Determine the (x, y) coordinate at the center of the cell enclosing the given text.  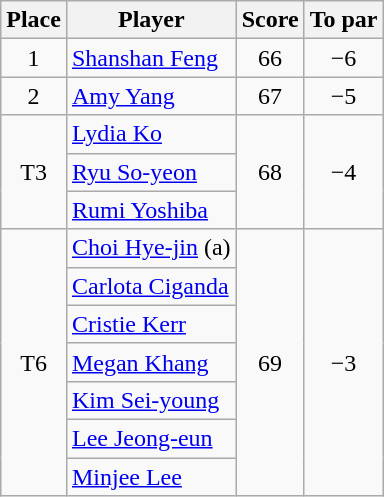
Choi Hye-jin (a) (151, 248)
68 (270, 172)
To par (344, 20)
Ryu So-yeon (151, 172)
66 (270, 58)
2 (34, 96)
Place (34, 20)
Player (151, 20)
T6 (34, 362)
Cristie Kerr (151, 324)
Score (270, 20)
Carlota Ciganda (151, 286)
−5 (344, 96)
1 (34, 58)
Megan Khang (151, 362)
Amy Yang (151, 96)
Lee Jeong-eun (151, 438)
−4 (344, 172)
−6 (344, 58)
Rumi Yoshiba (151, 210)
T3 (34, 172)
Kim Sei-young (151, 400)
Minjee Lee (151, 477)
69 (270, 362)
67 (270, 96)
−3 (344, 362)
Shanshan Feng (151, 58)
Lydia Ko (151, 134)
